Find where the given text appears and provide that cell's center as [X, Y] coordinate. 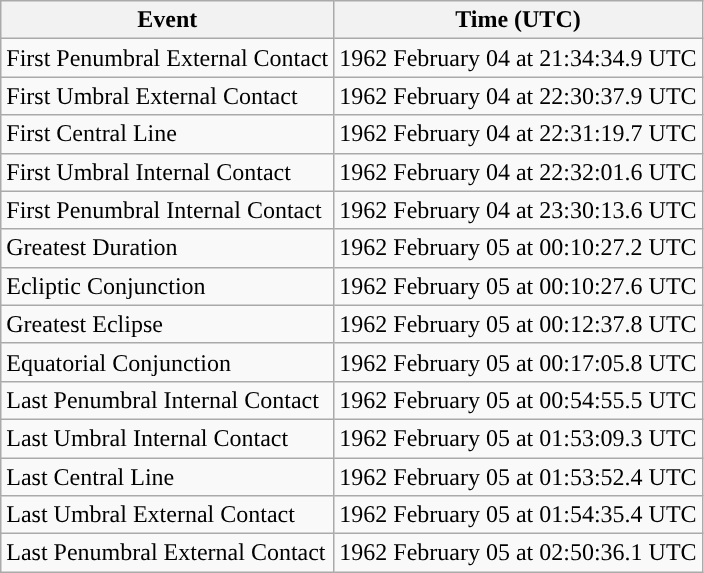
Last Umbral Internal Contact [168, 438]
1962 February 05 at 00:54:55.5 UTC [518, 400]
Last Central Line [168, 477]
First Penumbral Internal Contact [168, 210]
1962 February 05 at 02:50:36.1 UTC [518, 553]
1962 February 04 at 21:34:34.9 UTC [518, 58]
Event [168, 20]
First Umbral Internal Contact [168, 172]
1962 February 04 at 22:32:01.6 UTC [518, 172]
1962 February 05 at 01:53:52.4 UTC [518, 477]
1962 February 05 at 01:53:09.3 UTC [518, 438]
Ecliptic Conjunction [168, 286]
Equatorial Conjunction [168, 362]
1962 February 05 at 00:10:27.6 UTC [518, 286]
First Penumbral External Contact [168, 58]
1962 February 04 at 22:31:19.7 UTC [518, 134]
Last Penumbral Internal Contact [168, 400]
Last Penumbral External Contact [168, 553]
Greatest Duration [168, 248]
1962 February 04 at 22:30:37.9 UTC [518, 96]
1962 February 04 at 23:30:13.6 UTC [518, 210]
1962 February 05 at 00:12:37.8 UTC [518, 324]
1962 February 05 at 01:54:35.4 UTC [518, 515]
1962 February 05 at 00:17:05.8 UTC [518, 362]
1962 February 05 at 00:10:27.2 UTC [518, 248]
First Central Line [168, 134]
Greatest Eclipse [168, 324]
Last Umbral External Contact [168, 515]
Time (UTC) [518, 20]
First Umbral External Contact [168, 96]
